Locate the cell with the specified text and output its [x, y] center coordinate. 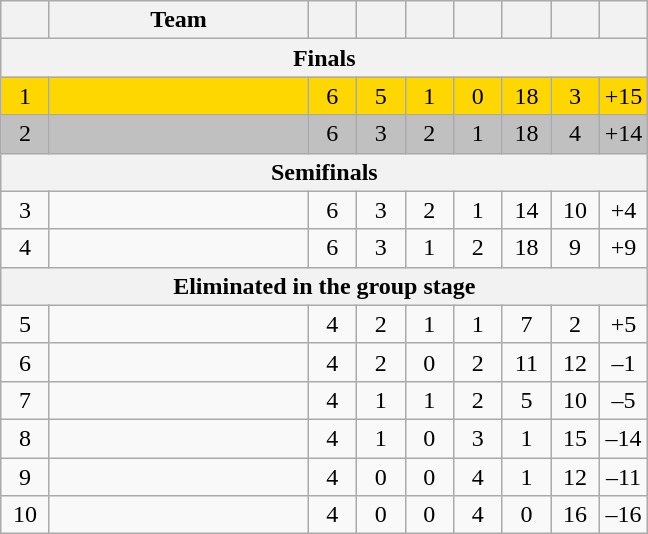
–5 [624, 400]
+5 [624, 324]
–14 [624, 438]
–1 [624, 362]
+15 [624, 96]
–11 [624, 477]
Semifinals [324, 172]
16 [576, 515]
15 [576, 438]
8 [26, 438]
Team [178, 20]
–16 [624, 515]
11 [526, 362]
+4 [624, 210]
14 [526, 210]
+14 [624, 134]
Eliminated in the group stage [324, 286]
Finals [324, 58]
+9 [624, 248]
